Find where the given text appears and provide that cell's center as (x, y) coordinate. 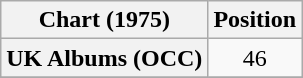
46 (255, 58)
UK Albums (OCC) (104, 58)
Position (255, 20)
Chart (1975) (104, 20)
